Search for the cell housing the specified text and yield its (X, Y) center coordinate. 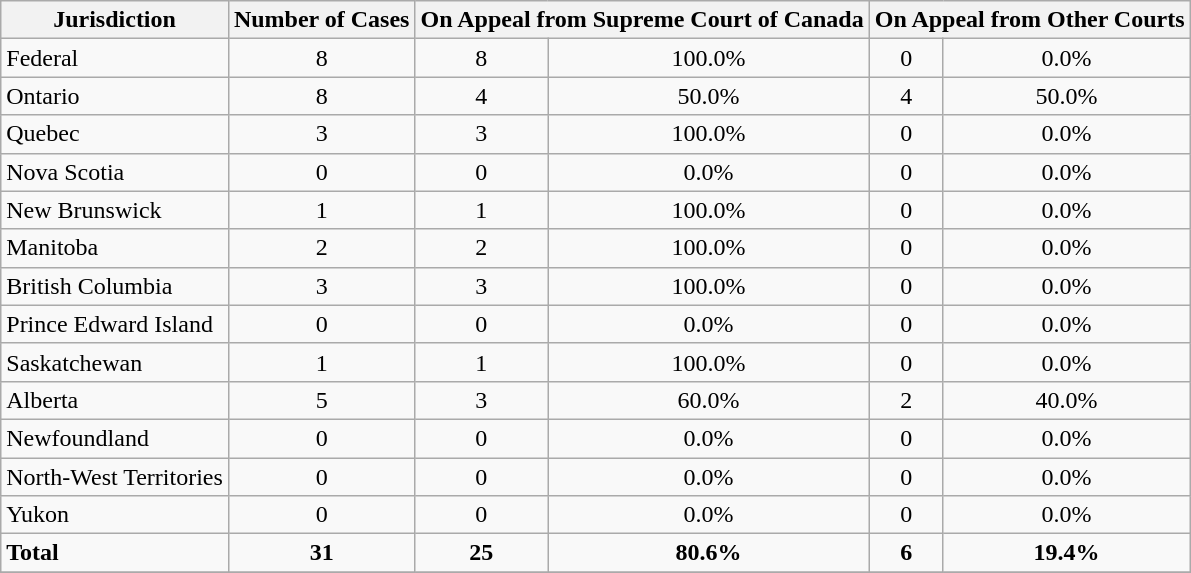
25 (482, 553)
North-West Territories (115, 477)
New Brunswick (115, 210)
60.0% (709, 400)
6 (906, 553)
5 (322, 400)
Federal (115, 58)
On Appeal from Supreme Court of Canada (642, 20)
Jurisdiction (115, 20)
Total (115, 553)
Number of Cases (322, 20)
Yukon (115, 515)
Manitoba (115, 248)
Ontario (115, 96)
31 (322, 553)
Quebec (115, 134)
80.6% (709, 553)
Newfoundland (115, 438)
40.0% (1066, 400)
Nova Scotia (115, 172)
19.4% (1066, 553)
On Appeal from Other Courts (1030, 20)
Prince Edward Island (115, 324)
British Columbia (115, 286)
Saskatchewan (115, 362)
Alberta (115, 400)
